Capture the cell that displays the provided text and extract its (x, y) central coordinate. 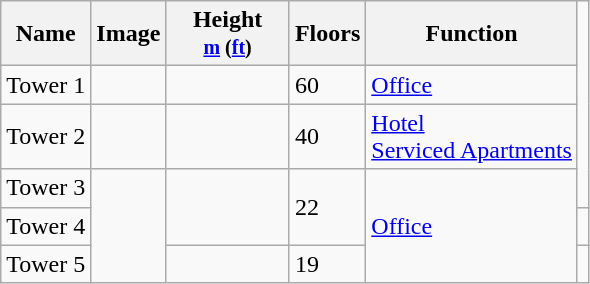
Name (46, 34)
HotelServiced Apartments (472, 136)
Heightm (ft) (228, 34)
60 (327, 85)
40 (327, 136)
Tower 4 (46, 226)
Image (128, 34)
Tower 5 (46, 264)
22 (327, 207)
Tower 2 (46, 136)
Function (472, 34)
Tower 1 (46, 85)
Floors (327, 34)
19 (327, 264)
Tower 3 (46, 188)
